Determine the (x, y) coordinate at the center of the cell enclosing the given text.  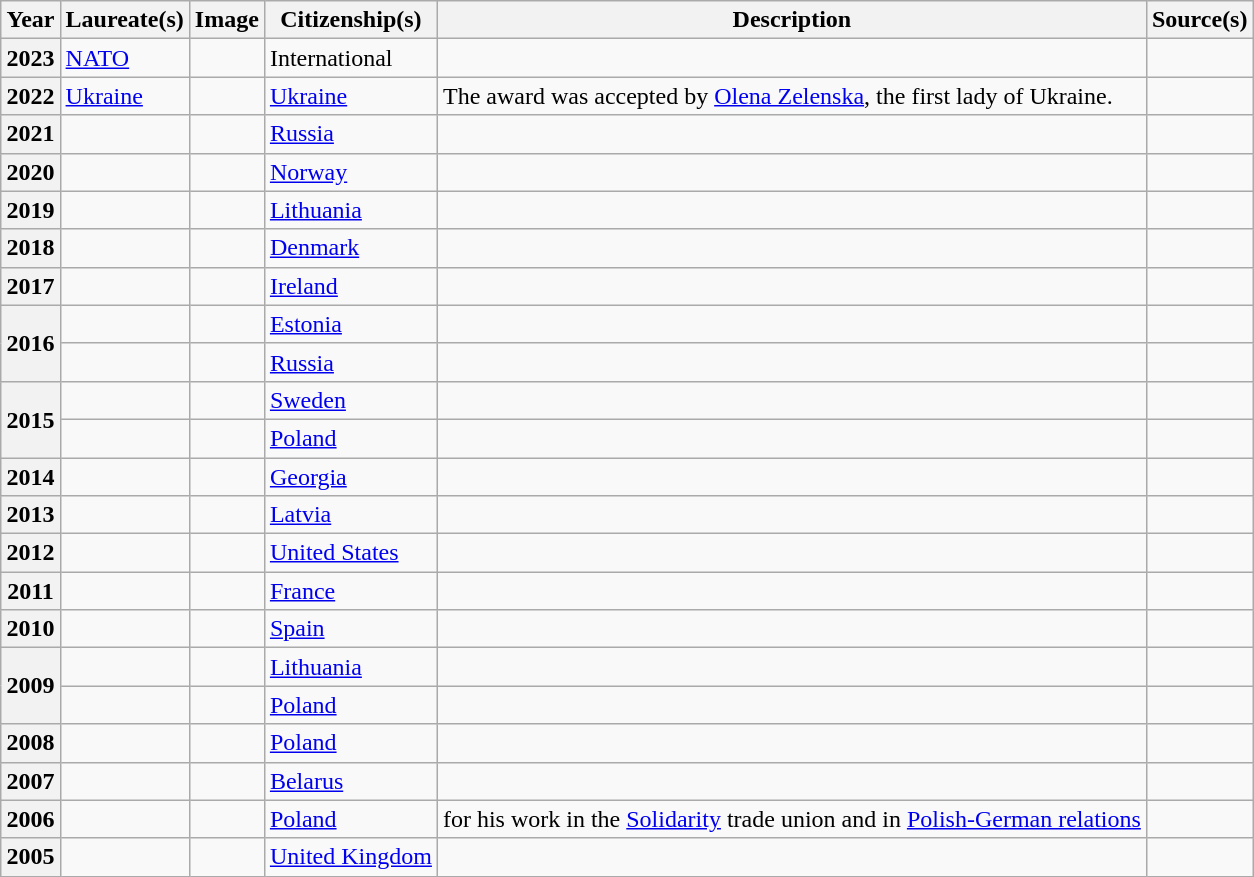
2011 (30, 591)
2015 (30, 419)
Year (30, 20)
2020 (30, 172)
Ireland (350, 286)
France (350, 591)
Spain (350, 629)
Image (226, 20)
The award was accepted by Olena Zelenska, the first lady of Ukraine. (792, 96)
2007 (30, 781)
2017 (30, 286)
Citizenship(s) (350, 20)
Norway (350, 172)
for his work in the Solidarity trade union and in Polish-German relations (792, 819)
Source(s) (1200, 20)
2010 (30, 629)
2022 (30, 96)
2005 (30, 857)
NATO (124, 58)
2019 (30, 210)
Estonia (350, 324)
Belarus (350, 781)
2023 (30, 58)
2009 (30, 686)
United Kingdom (350, 857)
2021 (30, 134)
2013 (30, 515)
2014 (30, 477)
2006 (30, 819)
2016 (30, 343)
2008 (30, 743)
Description (792, 20)
Denmark (350, 248)
Latvia (350, 515)
United States (350, 553)
Laureate(s) (124, 20)
International (350, 58)
Sweden (350, 400)
2018 (30, 248)
2012 (30, 553)
Georgia (350, 477)
